Scan for the cell matching the given text and deliver its [X, Y] coordinate at center. 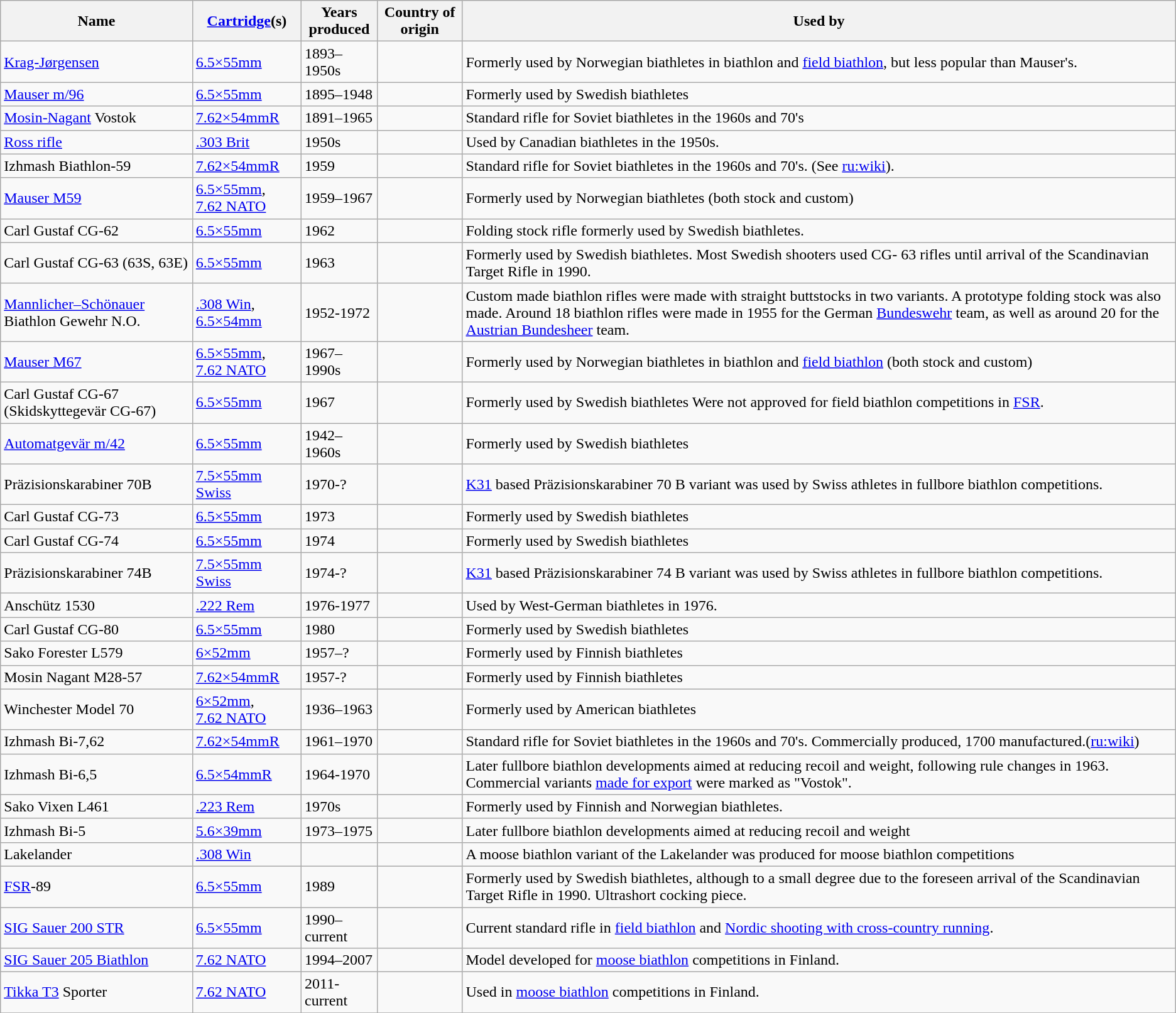
Izhmash Biathlon-59 [97, 166]
.308 Win, 6.5×54mm [246, 312]
Formerly used by American biathletes [819, 710]
1950s [339, 142]
Krag-Jørgensen [97, 62]
Used by [819, 21]
Formerly used by Swedish biathletes. Most Swedish shooters used CG- 63 rifles until arrival of the Scandinavian Target Rifle in 1990. [819, 263]
1980 [339, 629]
Mauser M67 [97, 362]
1967–1990s [339, 362]
Standard rifle for Soviet biathletes in the 1960s and 70's. Commercially produced, 1700 manufactured.(ru:wiki) [819, 742]
Used by West-German biathletes in 1976. [819, 605]
Standard rifle for Soviet biathletes in the 1960s and 70's [819, 118]
1973–1975 [339, 830]
Name [97, 21]
Folding stock rifle formerly used by Swedish biathletes. [819, 230]
Winchester Model 70 [97, 710]
1990–current [339, 927]
Carl Gustaf CG-80 [97, 629]
Präzisionskarabiner 74B [97, 573]
1961–1970 [339, 742]
Carl Gustaf CG-74 [97, 541]
Izhmash Bi-5 [97, 830]
1959–1967 [339, 198]
Country of origin [420, 21]
5.6×39mm [246, 830]
2011-current [339, 992]
1970s [339, 806]
Carl Gustaf CG-63 (63S, 63E) [97, 263]
Used in moose biathlon competitions in Finland. [819, 992]
1891–1965 [339, 118]
1936–1963 [339, 710]
Carl Gustaf CG-67(Skidskyttegevär CG-67) [97, 402]
.303 Brit [246, 142]
Anschütz 1530 [97, 605]
Tikka T3 Sporter [97, 992]
Mannlicher–Schönauer Biathlon Gewehr N.O. [97, 312]
Ross rifle [97, 142]
Formerly used by Finnish and Norwegian biathletes. [819, 806]
1964-1970 [339, 774]
1967 [339, 402]
1970-? [339, 485]
1942–1960s [339, 443]
1957-? [339, 677]
Mosin-Nagant Vostok [97, 118]
Automatgevär m/42 [97, 443]
Mauser m/96 [97, 94]
Formerly used by Norwegian biathletes in biathlon and field biathlon, but less popular than Mauser's. [819, 62]
Mauser M59 [97, 198]
.222 Rem [246, 605]
K31 based Präzisionskarabiner 74 B variant was used by Swiss athletes in fullbore biathlon competitions. [819, 573]
1973 [339, 517]
Lakelander [97, 854]
Izhmash Bi-6,5 [97, 774]
.308 Win [246, 854]
Präzisionskarabiner 70B [97, 485]
Izhmash Bi-7,62 [97, 742]
1893–1950s [339, 62]
Formerly used by Norwegian biathletes in biathlon and field biathlon (both stock and custom) [819, 362]
1974-? [339, 573]
Used by Canadian biathletes in the 1950s. [819, 142]
1959 [339, 166]
Standard rifle for Soviet biathletes in the 1960s and 70's. (See ru:wiki). [819, 166]
K31 based Präzisionskarabiner 70 B variant was used by Swiss athletes in fullbore biathlon competitions. [819, 485]
1994–2007 [339, 960]
Years produced [339, 21]
6×52mm [246, 653]
Current standard rifle in field biathlon and Nordic shooting with cross-country running. [819, 927]
1989 [339, 887]
1957–? [339, 653]
Carl Gustaf CG-73 [97, 517]
Cartridge(s) [246, 21]
SIG Sauer 205 Biathlon [97, 960]
6.5×54mmR [246, 774]
Model developed for moose biathlon competitions in Finland. [819, 960]
.223 Rem [246, 806]
Formerly used by Norwegian biathletes (both stock and custom) [819, 198]
6×52mm, 7.62 NATO [246, 710]
Sako Vixen L461 [97, 806]
1962 [339, 230]
Mosin Nagant M28-57 [97, 677]
Later fullbore biathlon developments aimed at reducing recoil and weight [819, 830]
1976-1977 [339, 605]
FSR-89 [97, 887]
SIG Sauer 200 STR [97, 927]
1963 [339, 263]
Sako Forester L579 [97, 653]
Carl Gustaf CG-62 [97, 230]
A moose biathlon variant of the Lakelander was produced for moose biathlon competitions [819, 854]
Formerly used by Swedish biathletes Were not approved for field biathlon competitions in FSR. [819, 402]
1895–1948 [339, 94]
1952-1972 [339, 312]
1974 [339, 541]
